Return [x, y] of the center of cell containing provided text 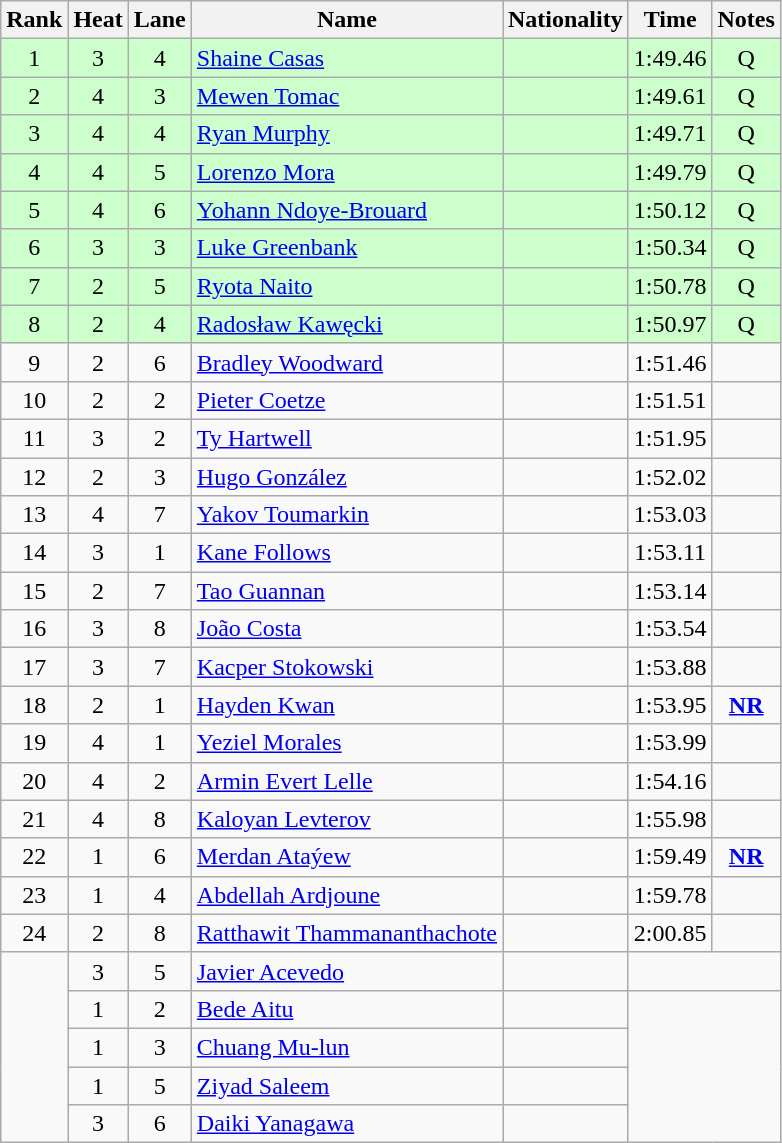
9 [34, 362]
Rank [34, 20]
Luke Greenbank [346, 248]
Time [670, 20]
1:53.99 [670, 743]
2:00.85 [670, 933]
Abdellah Ardjoune [346, 895]
10 [34, 400]
Ryan Murphy [346, 134]
Bradley Woodward [346, 362]
1:50.12 [670, 210]
Lorenzo Mora [346, 172]
1:53.14 [670, 591]
1:49.79 [670, 172]
1:50.34 [670, 248]
Ziyad Saleem [346, 1085]
15 [34, 591]
20 [34, 781]
1:49.61 [670, 96]
1:59.49 [670, 857]
1:51.95 [670, 438]
Tao Guannan [346, 591]
1:52.02 [670, 477]
24 [34, 933]
Bede Aitu [346, 1009]
Chuang Mu-lun [346, 1047]
11 [34, 438]
1:55.98 [670, 819]
Nationality [565, 20]
1:50.78 [670, 286]
João Costa [346, 629]
Yeziel Morales [346, 743]
Mewen Tomac [346, 96]
Ryota Naito [346, 286]
1:53.88 [670, 667]
Name [346, 20]
1:59.78 [670, 895]
1:53.95 [670, 705]
Kacper Stokowski [346, 667]
Daiki Yanagawa [346, 1124]
23 [34, 895]
12 [34, 477]
17 [34, 667]
1:53.03 [670, 515]
1:51.51 [670, 400]
13 [34, 515]
22 [34, 857]
Hugo González [346, 477]
1:54.16 [670, 781]
1:53.54 [670, 629]
1:51.46 [670, 362]
Pieter Coetze [346, 400]
1:50.97 [670, 324]
Yakov Toumarkin [346, 515]
Radosław Kawęcki [346, 324]
16 [34, 629]
Heat [98, 20]
1:53.11 [670, 553]
Lane [160, 20]
Yohann Ndoye-Brouard [346, 210]
18 [34, 705]
1:49.71 [670, 134]
19 [34, 743]
Ratthawit Thammananthachote [346, 933]
Armin Evert Lelle [346, 781]
21 [34, 819]
Kaloyan Levterov [346, 819]
Shaine Casas [346, 58]
Ty Hartwell [346, 438]
Hayden Kwan [346, 705]
Notes [746, 20]
Javier Acevedo [346, 971]
14 [34, 553]
Merdan Ataýew [346, 857]
1:49.46 [670, 58]
Kane Follows [346, 553]
